Provide the (X, Y) coordinate of the cell's center where the given text is located.  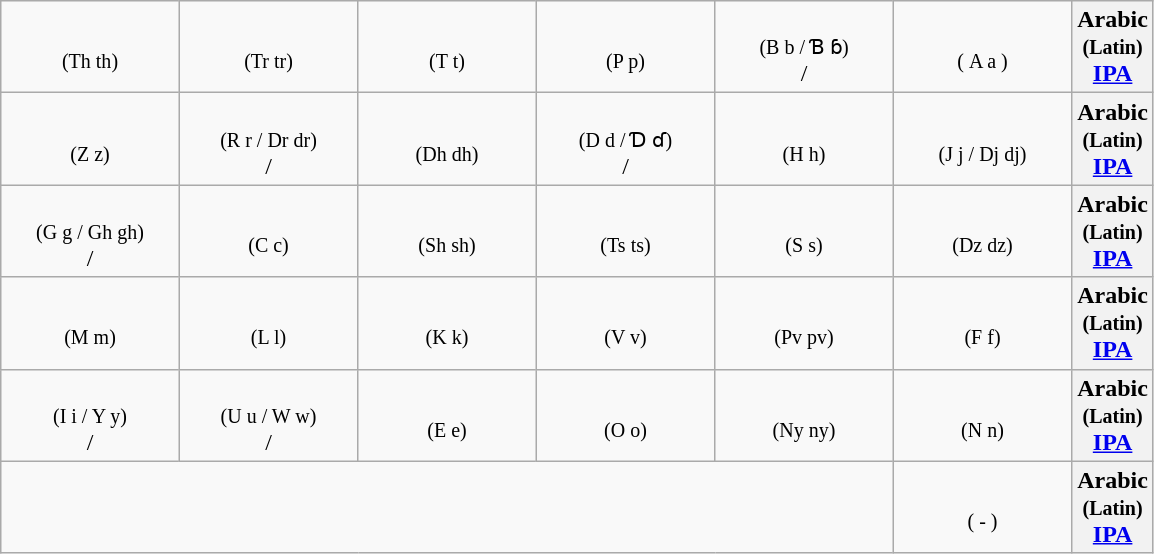
(H h) (804, 139)
(J j / Dj dj) (982, 139)
(Dz dz) (982, 231)
(N n) (982, 415)
(K k) (447, 323)
(Pv pv) (804, 323)
(G g / Gh gh)/ (90, 231)
‌( A a ) (982, 47)
(V v) (625, 323)
(Tr tr) (268, 47)
(Ts ts) (625, 231)
(Th th) (90, 47)
(B b / Ɓ ɓ)/ (804, 47)
(C c) (268, 231)
(O o) (625, 415)
( - ) (982, 507)
(L l) (268, 323)
(T t) (447, 47)
(U u / W w)/ (268, 415)
(Sh sh) (447, 231)
(R r / Dr dr) / (268, 139)
(I i / Y y)/ (90, 415)
(F f) (982, 323)
(Dh dh) (447, 139)
(Ny ny) (804, 415)
(Z z) (90, 139)
(E e) (447, 415)
(M m) (90, 323)
(D d / Ɗ ɗ)/ (625, 139)
(S s) (804, 231)
(P p) (625, 47)
